Find where the given text appears and provide that cell's center as (x, y) coordinate. 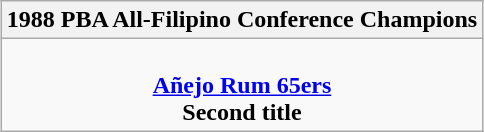
1988 PBA All-Filipino Conference Champions (242, 20)
Añejo Rum 65ers Second title (242, 85)
